From the cell containing the given text, extract its center point as (x, y) coordinate. 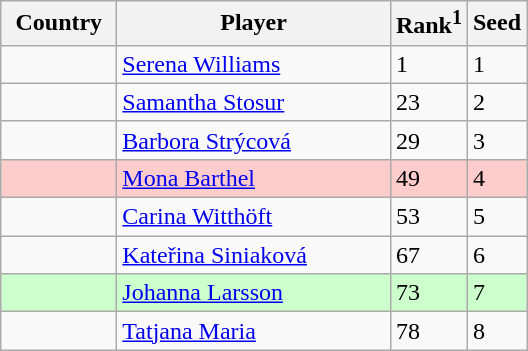
Seed (496, 24)
2 (496, 102)
3 (496, 140)
73 (428, 293)
Carina Witthöft (254, 217)
Serena Williams (254, 64)
4 (496, 178)
78 (428, 331)
Barbora Strýcová (254, 140)
Samantha Stosur (254, 102)
53 (428, 217)
Johanna Larsson (254, 293)
Player (254, 24)
6 (496, 255)
49 (428, 178)
23 (428, 102)
67 (428, 255)
7 (496, 293)
5 (496, 217)
Country (59, 24)
Rank1 (428, 24)
Tatjana Maria (254, 331)
Mona Barthel (254, 178)
Kateřina Siniaková (254, 255)
8 (496, 331)
29 (428, 140)
